From the cell containing the given text, extract its center point as [X, Y] coordinate. 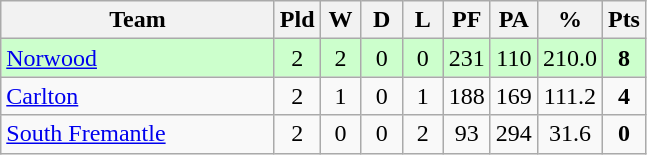
D [382, 20]
188 [466, 96]
Pts [624, 20]
93 [466, 134]
Pld [297, 20]
31.6 [570, 134]
Norwood [138, 58]
294 [514, 134]
111.2 [570, 96]
110 [514, 58]
Team [138, 20]
169 [514, 96]
4 [624, 96]
W [340, 20]
PF [466, 20]
PA [514, 20]
Carlton [138, 96]
South Fremantle [138, 134]
L [422, 20]
231 [466, 58]
8 [624, 58]
210.0 [570, 58]
% [570, 20]
